For the text-containing cell, return its midpoint in (x, y) coordinate format. 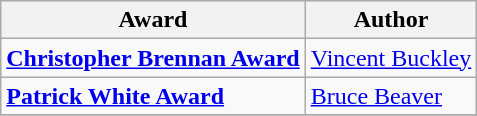
Bruce Beaver (391, 96)
Patrick White Award (153, 96)
Author (391, 20)
Christopher Brennan Award (153, 58)
Award (153, 20)
Vincent Buckley (391, 58)
